Locate the cell with the specified text and output its (X, Y) center coordinate. 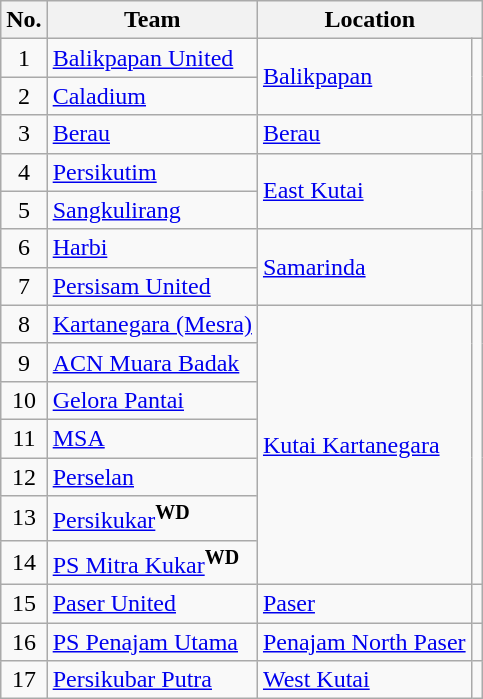
ACN Muara Badak (152, 362)
Balikpapan United (152, 58)
15 (24, 604)
No. (24, 20)
Team (152, 20)
Persikubar Putra (152, 680)
17 (24, 680)
Caladium (152, 96)
Location (370, 20)
Harbi (152, 248)
Penajam North Paser (364, 642)
PersikukarWD (152, 518)
4 (24, 172)
Perselan (152, 477)
12 (24, 477)
Persisam United (152, 286)
3 (24, 134)
Gelora Pantai (152, 400)
West Kutai (364, 680)
PS Mitra KukarWD (152, 562)
7 (24, 286)
Samarinda (364, 267)
16 (24, 642)
10 (24, 400)
6 (24, 248)
1 (24, 58)
East Kutai (364, 191)
Sangkulirang (152, 210)
11 (24, 438)
8 (24, 324)
14 (24, 562)
Balikpapan (364, 77)
MSA (152, 438)
Persikutim (152, 172)
Kartanegara (Mesra) (152, 324)
Kutai Kartanegara (364, 444)
PS Penajam Utama (152, 642)
Paser (364, 604)
9 (24, 362)
13 (24, 518)
5 (24, 210)
Paser United (152, 604)
2 (24, 96)
